Search for the cell housing the specified text and yield its (x, y) center coordinate. 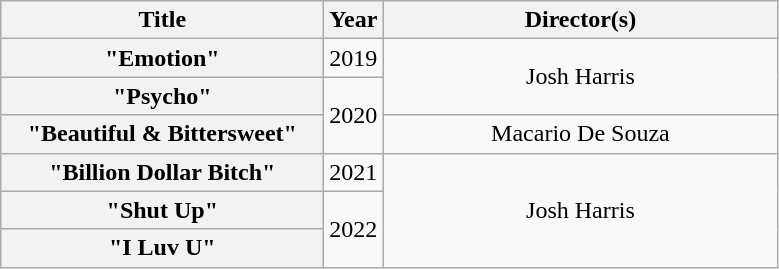
Title (162, 20)
"Emotion" (162, 58)
"Beautiful & Bittersweet" (162, 134)
Year (354, 20)
2022 (354, 229)
"Billion Dollar Bitch" (162, 172)
"I Luv U" (162, 248)
Director(s) (580, 20)
2020 (354, 115)
Macario De Souza (580, 134)
2019 (354, 58)
2021 (354, 172)
"Psycho" (162, 96)
"Shut Up" (162, 210)
